Return the (x, y) coordinate for the center point of the cell that contains the specified text.  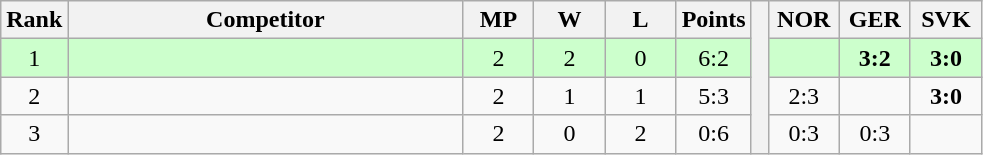
3:2 (874, 58)
NOR (804, 20)
Competitor (266, 20)
3 (34, 134)
GER (874, 20)
2:3 (804, 96)
Points (714, 20)
Rank (34, 20)
0:6 (714, 134)
6:2 (714, 58)
5:3 (714, 96)
L (640, 20)
MP (498, 20)
W (570, 20)
SVK (946, 20)
